Return the [X, Y] coordinate for the center point of the cell that contains the specified text.  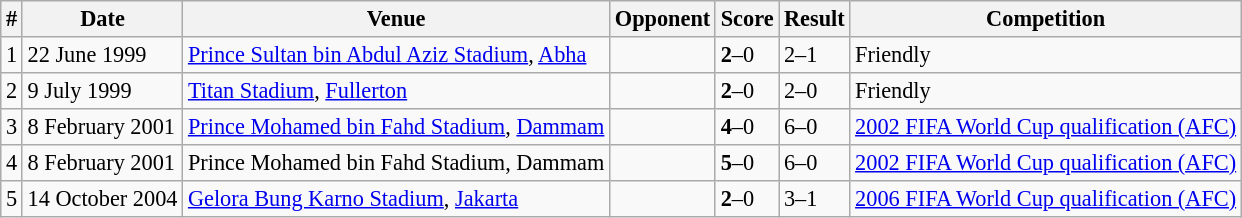
1 [12, 55]
Titan Stadium, Fullerton [396, 90]
Opponent [663, 19]
9 July 1999 [102, 90]
14 October 2004 [102, 198]
3 [12, 126]
4 [12, 162]
Result [814, 19]
5 [12, 198]
5–0 [746, 162]
4–0 [746, 126]
# [12, 19]
2006 FIFA World Cup qualification (AFC) [1046, 198]
Competition [1046, 19]
2–1 [814, 55]
Gelora Bung Karno Stadium, Jakarta [396, 198]
Date [102, 19]
2 [12, 90]
Score [746, 19]
Prince Sultan bin Abdul Aziz Stadium, Abha [396, 55]
Venue [396, 19]
3–1 [814, 198]
22 June 1999 [102, 55]
